For the text-containing cell, return its midpoint in [x, y] coordinate format. 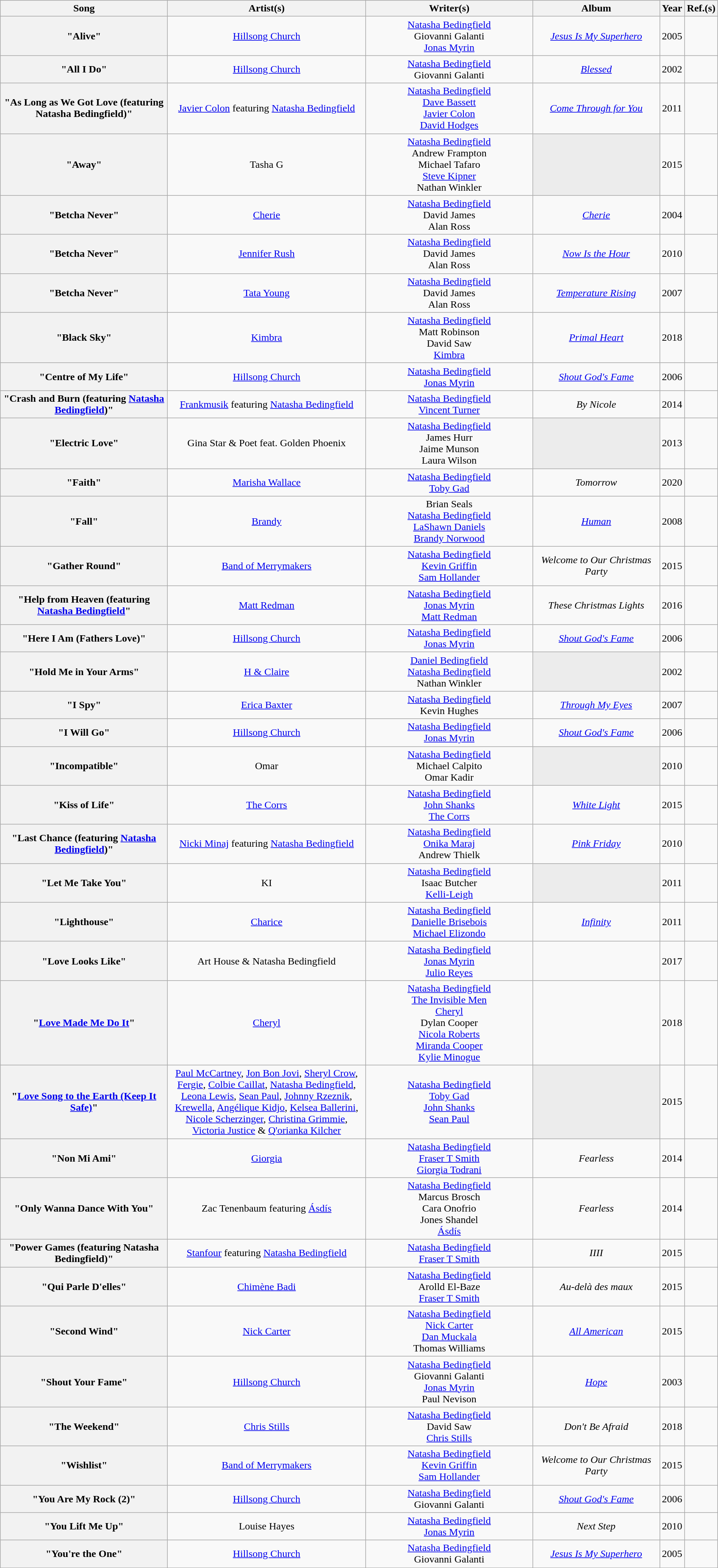
2013 [672, 443]
"Black Sky" [84, 337]
"Electric Love" [84, 443]
"You Are My Rock (2)" [84, 1498]
"You're the One" [84, 1554]
Now Is the Hour [596, 254]
Natasha BedingfieldThe Invisible MenCherylDylan CooperNicola RobertsMiranda CooperKylie Minogue [449, 1023]
"I Spy" [84, 705]
"Help from Heaven (featuring Natasha Bedingfield" [84, 605]
These Christmas Lights [596, 605]
Natasha BedingfieldArolld El-BazeFraser T Smith [449, 1287]
Brandy [267, 521]
All American [596, 1332]
Matt Redman [267, 605]
"Lighthouse" [84, 922]
Frankmusik featuring Natasha Bedingfield [267, 404]
Giorgia [267, 1158]
Album [596, 8]
Kimbra [267, 337]
Au-delà des maux [596, 1287]
Natasha BedingfieldMichael CalpitoOmar Kadir [449, 766]
"Shout Your Fame" [84, 1382]
2003 [672, 1382]
Come Through for You [596, 108]
Tomorrow [596, 482]
Nick Carter [267, 1332]
"Love Made Me Do It" [84, 1023]
Natasha BedingfieldGiovanni GalantiJonas Myrin [449, 36]
Natasha BedingfieldMarcus BroschCara OnofrioJones ShandelÁsdís [449, 1209]
Natasha BedingfieldOnika MarajAndrew Thielk [449, 844]
Temperature Rising [596, 293]
2020 [672, 482]
Erica Baxter [267, 705]
"Away" [84, 164]
Tata Young [267, 293]
2008 [672, 521]
Natasha BedingfieldJonas MyrinMatt Redman [449, 605]
2016 [672, 605]
"Alive" [84, 36]
Natasha BedingfieldKevin Hughes [449, 705]
The Corrs [267, 805]
"Crash and Burn (featuring Natasha Bedingfield)" [84, 404]
Natasha BedingfieldDanielle BriseboisMichael Elizondo [449, 922]
Human [596, 521]
Natasha BedingfieldDave BassettJavier ColonDavid Hodges [449, 108]
Marisha Wallace [267, 482]
"Incompatible" [84, 766]
"Wishlist" [84, 1465]
Natasha BedingfieldGiovanni GalantiJonas MyrinPaul Nevison [449, 1382]
IIII [596, 1254]
Song [84, 8]
Hope [596, 1382]
2017 [672, 961]
Zac Tenenbaum featuring Ásdís [267, 1209]
H & Claire [267, 672]
Natasha BedingfieldToby Gad [449, 482]
Daniel BedingfieldNatasha BedingfieldNathan Winkler [449, 672]
"Here I Am (Fathers Love)" [84, 638]
Natasha BedingfieldNick CarterDan MuckalaThomas Williams [449, 1332]
2004 [672, 215]
"Second Wind" [84, 1332]
Blessed [596, 70]
"Non Mi Ami" [84, 1158]
Natasha BedingfieldJames HurrJaime MunsonLaura Wilson [449, 443]
Natasha BedingfieldJonas MyrinJulio Reyes [449, 961]
Artist(s) [267, 8]
"As Long as We Got Love (featuring Natasha Bedingfield)" [84, 108]
Brian SealsNatasha BedingfieldLaShawn DanielsBrandy Norwood [449, 521]
Cheryl [267, 1023]
Chris Stills [267, 1426]
Year [672, 8]
"Fall" [84, 521]
"You Lift Me Up" [84, 1526]
"Last Chance (featuring Natasha Bedingfield)" [84, 844]
"Gather Round" [84, 566]
Jennifer Rush [267, 254]
Natasha BedingfieldDavid SawChris Stills [449, 1426]
"Only Wanna Dance With You" [84, 1209]
Ref.(s) [701, 8]
Natasha BedingfieldIsaac ButcherKelli-Leigh [449, 883]
Next Step [596, 1526]
Natasha BedingfieldToby GadJohn ShanksSean Paul [449, 1102]
Louise Hayes [267, 1526]
Through My Eyes [596, 705]
Writer(s) [449, 8]
"Kiss of Life" [84, 805]
Javier Colon featuring Natasha Bedingfield [267, 108]
Natasha BedingfieldAndrew FramptonMichael TafaroSteve KipnerNathan Winkler [449, 164]
Pink Friday [596, 844]
Chimène Badi [267, 1287]
"Power Games (featuring Natasha Bedingfield)" [84, 1254]
Art House & Natasha Bedingfield [267, 961]
Natasha BedingfieldJohn ShanksThe Corrs [449, 805]
Omar [267, 766]
"The Weekend" [84, 1426]
Tasha G [267, 164]
Stanfour featuring Natasha Bedingfield [267, 1254]
Infinity [596, 922]
"Faith" [84, 482]
Primal Heart [596, 337]
White Light [596, 805]
Natasha BedingfieldMatt RobinsonDavid SawKimbra [449, 337]
Natasha BedingfieldFraser T Smith [449, 1254]
Don't Be Afraid [596, 1426]
Natasha BedingfieldVincent Turner [449, 404]
"Let Me Take You" [84, 883]
Charice [267, 922]
Natasha BedingfieldFraser T SmithGiorgia Todrani [449, 1158]
"I Will Go" [84, 732]
By Nicole [596, 404]
"Love Song to the Earth (Keep It Safe)" [84, 1102]
"Qui Parle D'elles" [84, 1287]
KI [267, 883]
"Hold Me in Your Arms" [84, 672]
"All I Do" [84, 70]
"Love Looks Like" [84, 961]
"Centre of My Life" [84, 376]
Gina Star & Poet feat. Golden Phoenix [267, 443]
Nicki Minaj featuring Natasha Bedingfield [267, 844]
